Scan for the cell matching the given text and deliver its [X, Y] coordinate at center. 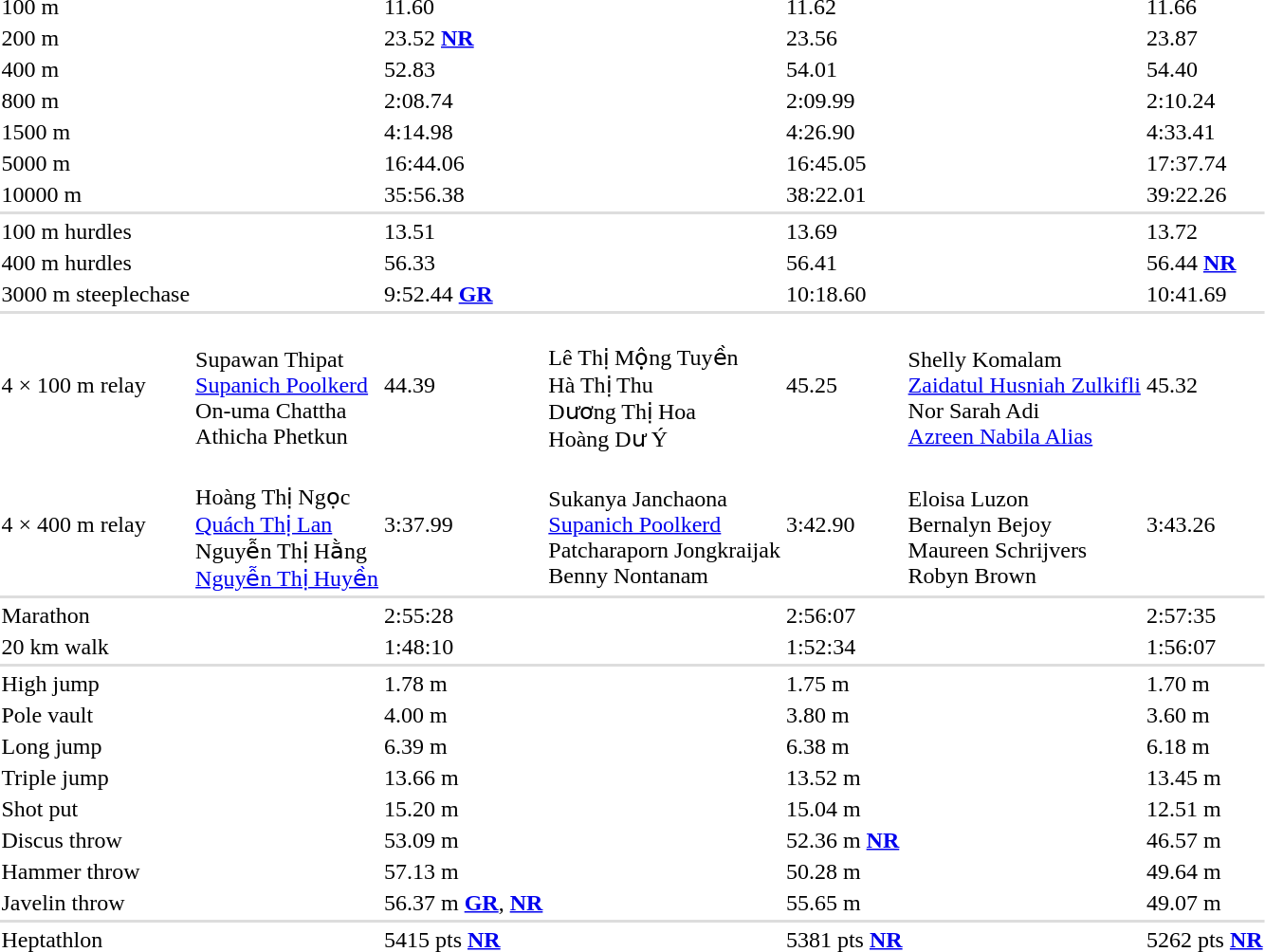
38:22.01 [844, 194]
Lê Thị Mộng TuyềnHà Thị ThuDương Thị HoaHoàng Dư Ý [665, 385]
13.72 [1204, 231]
Supawan ThipatSupanich PoolkerdOn-uma ChatthaAthicha Phetkun [287, 385]
100 m hurdles [96, 231]
17:37.74 [1204, 163]
49.64 m [1204, 871]
3.60 m [1204, 715]
57.13 m [464, 871]
800 m [96, 101]
56.44 NR [1204, 263]
1:56:07 [1204, 647]
13.66 m [464, 778]
Long jump [96, 746]
1500 m [96, 132]
16:45.05 [844, 163]
55.65 m [844, 903]
1:52:34 [844, 647]
54.01 [844, 69]
45.32 [1204, 385]
Shelly KomalamZaidatul Husniah ZulkifliNor Sarah AdiAzreen Nabila Alias [1024, 385]
46.57 m [1204, 840]
Discus throw [96, 840]
52.83 [464, 69]
3.80 m [844, 715]
6.39 m [464, 746]
6.38 m [844, 746]
10:41.69 [1204, 294]
3:42.90 [844, 524]
Marathon [96, 615]
400 m [96, 69]
23.87 [1204, 38]
16:44.06 [464, 163]
3:43.26 [1204, 524]
52.36 m NR [844, 840]
High jump [96, 684]
10:18.60 [844, 294]
56.33 [464, 263]
13.45 m [1204, 778]
2:55:28 [464, 615]
3000 m steeplechase [96, 294]
6.18 m [1204, 746]
2:56:07 [844, 615]
9:52.44 GR [464, 294]
56.41 [844, 263]
49.07 m [1204, 903]
12.51 m [1204, 809]
4.00 m [464, 715]
Javelin throw [96, 903]
Shot put [96, 809]
15.20 m [464, 809]
Eloisa LuzonBernalyn BejoyMaureen SchrijversRobyn Brown [1024, 524]
2:57:35 [1204, 615]
2:10.24 [1204, 101]
23.56 [844, 38]
4:14.98 [464, 132]
20 km walk [96, 647]
400 m hurdles [96, 263]
13.51 [464, 231]
13.52 m [844, 778]
3:37.99 [464, 524]
Triple jump [96, 778]
44.39 [464, 385]
10000 m [96, 194]
200 m [96, 38]
2:08.74 [464, 101]
1.70 m [1204, 684]
1:48:10 [464, 647]
1.78 m [464, 684]
5000 m [96, 163]
39:22.26 [1204, 194]
23.52 NR [464, 38]
56.37 m GR, NR [464, 903]
4 × 400 m relay [96, 524]
13.69 [844, 231]
15.04 m [844, 809]
45.25 [844, 385]
Sukanya JanchaonaSupanich PoolkerdPatcharaporn JongkraijakBenny Nontanam [665, 524]
Hammer throw [96, 871]
53.09 m [464, 840]
Hoàng Thị NgọcQuách Thị LanNguyễn Thị HằngNguyễn Thị Huyền [287, 524]
Pole vault [96, 715]
35:56.38 [464, 194]
4:33.41 [1204, 132]
50.28 m [844, 871]
1.75 m [844, 684]
4:26.90 [844, 132]
54.40 [1204, 69]
2:09.99 [844, 101]
4 × 100 m relay [96, 385]
